Capture the cell that displays the provided text and extract its [X, Y] central coordinate. 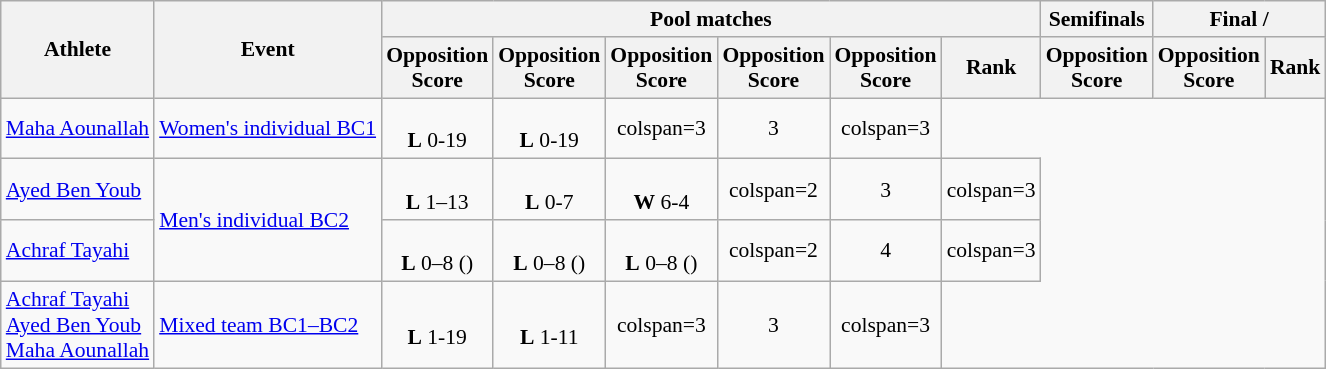
Women's individual BC1 [268, 128]
Event [268, 50]
Final / [1240, 19]
Pool matches [711, 19]
Maha Aounallah [78, 128]
Mixed team BC1–BC2 [268, 324]
Semifinals [1097, 19]
L 0-7 [549, 190]
Ayed Ben Youb [78, 190]
L 1-11 [549, 324]
4 [886, 250]
Men's individual BC2 [268, 220]
W 6-4 [661, 190]
L 1-19 [437, 324]
Achraf Tayahi [78, 250]
Achraf TayahiAyed Ben YoubMaha Aounallah [78, 324]
Athlete [78, 50]
L 1–13 [437, 190]
